Locate the cell with the specified text and output its (X, Y) center coordinate. 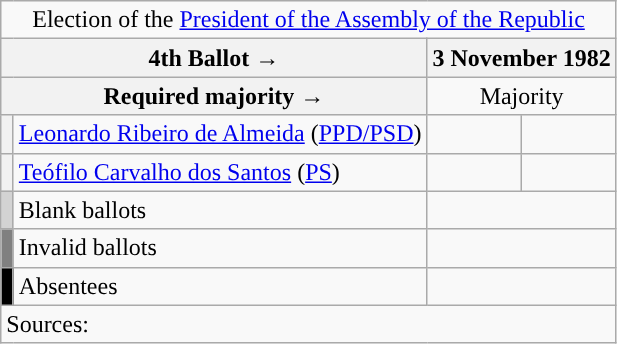
Absentees (220, 286)
Majority (522, 96)
3 November 1982 (522, 58)
Blank ballots (220, 210)
Sources: (309, 324)
Invalid ballots (220, 248)
Election of the President of the Assembly of the Republic (309, 20)
4th Ballot → (214, 58)
Required majority → (214, 96)
Teófilo Carvalho dos Santos (PS) (220, 172)
Leonardo Ribeiro de Almeida (PPD/PSD) (220, 134)
